Return the [x, y] coordinate for the center point of the cell that contains the specified text.  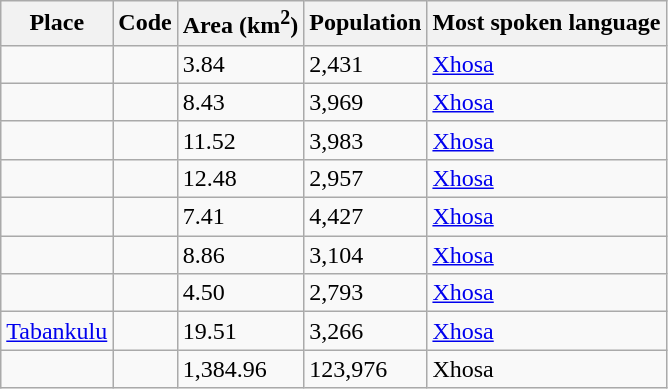
2,793 [366, 293]
11.52 [240, 140]
8.43 [240, 102]
1,384.96 [240, 369]
Most spoken language [546, 24]
Code [145, 24]
4,427 [366, 217]
4.50 [240, 293]
12.48 [240, 178]
Place [57, 24]
19.51 [240, 331]
2,957 [366, 178]
3.84 [240, 64]
123,976 [366, 369]
3,104 [366, 255]
8.86 [240, 255]
3,969 [366, 102]
2,431 [366, 64]
3,983 [366, 140]
Tabankulu [57, 331]
Area (km2) [240, 24]
3,266 [366, 331]
Population [366, 24]
7.41 [240, 217]
